Capture the cell that displays the provided text and extract its [x, y] central coordinate. 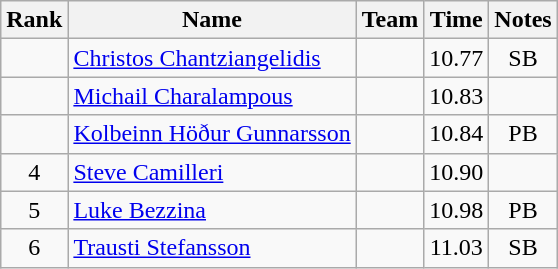
10.98 [456, 210]
Trausti Stefansson [212, 248]
Luke Bezzina [212, 210]
10.90 [456, 172]
4 [34, 172]
10.84 [456, 134]
11.03 [456, 248]
5 [34, 210]
Kolbeinn Höður Gunnarsson [212, 134]
6 [34, 248]
Michail Charalampous [212, 96]
Rank [34, 20]
Christos Chantziangelidis [212, 58]
Team [390, 20]
10.83 [456, 96]
Time [456, 20]
Steve Camilleri [212, 172]
Notes [523, 20]
Name [212, 20]
10.77 [456, 58]
